From the cell containing the given text, extract its center point as (X, Y) coordinate. 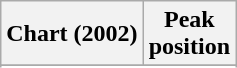
Chart (2002) (72, 34)
Peakposition (189, 34)
